Provide the [x, y] coordinate of the cell's center where the given text is located.  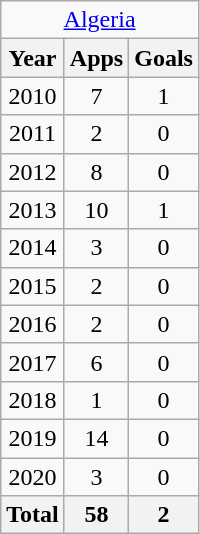
2018 [33, 400]
6 [96, 362]
8 [96, 172]
Year [33, 58]
2010 [33, 96]
2017 [33, 362]
Algeria [100, 20]
2019 [33, 438]
Goals [164, 58]
2016 [33, 324]
2015 [33, 286]
10 [96, 210]
7 [96, 96]
2020 [33, 477]
2013 [33, 210]
58 [96, 515]
Apps [96, 58]
2012 [33, 172]
2011 [33, 134]
Total [33, 515]
14 [96, 438]
2014 [33, 248]
